Scan for the cell matching the given text and deliver its (X, Y) coordinate at center. 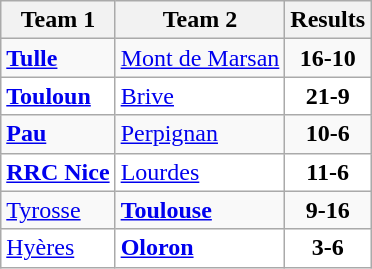
9-16 (328, 210)
Pau (58, 134)
Hyères (58, 248)
21-9 (328, 96)
3-6 (328, 248)
Toulouse (200, 210)
Mont de Marsan (200, 58)
Oloron (200, 248)
RRC Nice (58, 172)
Touloun (58, 96)
10-6 (328, 134)
Team 1 (58, 20)
16-10 (328, 58)
Tulle (58, 58)
Tyrosse (58, 210)
Team 2 (200, 20)
Brive (200, 96)
Results (328, 20)
11-6 (328, 172)
Perpignan (200, 134)
Lourdes (200, 172)
